Determine the (X, Y) coordinate at the center of the cell enclosing the given text.  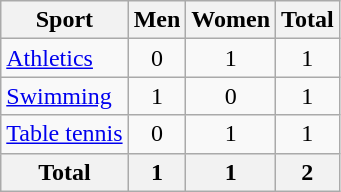
Athletics (64, 58)
Swimming (64, 96)
Sport (64, 20)
Men (157, 20)
Women (231, 20)
2 (308, 172)
Table tennis (64, 134)
